Identify which cell holds the provided text, then report its (X, Y) central coordinate. 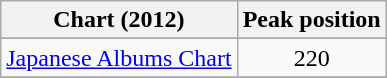
Japanese Albums Chart (119, 58)
Chart (2012) (119, 20)
Peak position (312, 20)
220 (312, 58)
